Scan for the cell matching the given text and deliver its (X, Y) coordinate at center. 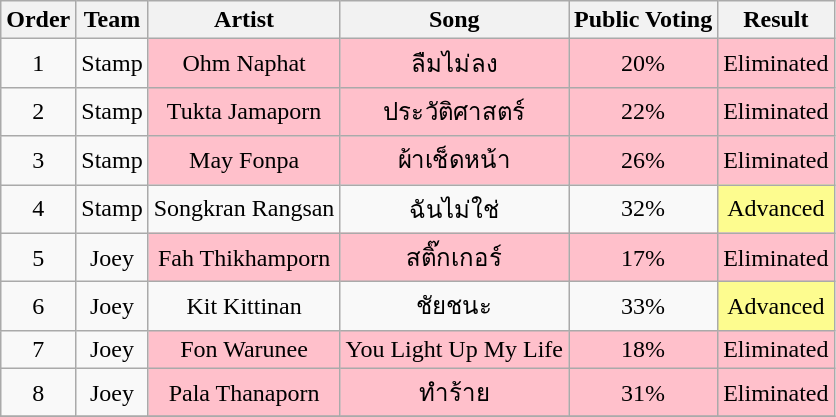
ฉันไม่ใช่ (454, 208)
Song (454, 20)
ประวัติศาสตร์ (454, 112)
May Fonpa (244, 160)
4 (38, 208)
8 (38, 392)
Kit Kittinan (244, 306)
32% (644, 208)
17% (644, 258)
7 (38, 349)
ลืมไม่ลง (454, 64)
Order (38, 20)
22% (644, 112)
ผ้าเช็ดหน้า (454, 160)
สติ๊กเกอร์ (454, 258)
6 (38, 306)
Public Voting (644, 20)
Ohm Naphat (244, 64)
Fon Warunee (244, 349)
1 (38, 64)
Songkran Rangsan (244, 208)
18% (644, 349)
3 (38, 160)
Team (112, 20)
26% (644, 160)
33% (644, 306)
5 (38, 258)
You Light Up My Life (454, 349)
20% (644, 64)
31% (644, 392)
2 (38, 112)
Result (776, 20)
ชัยชนะ (454, 306)
Tukta Jamaporn (244, 112)
ทำร้าย (454, 392)
Fah Thikhamporn (244, 258)
Pala Thanaporn (244, 392)
Artist (244, 20)
